Determine the (X, Y) coordinate at the center of the cell enclosing the given text.  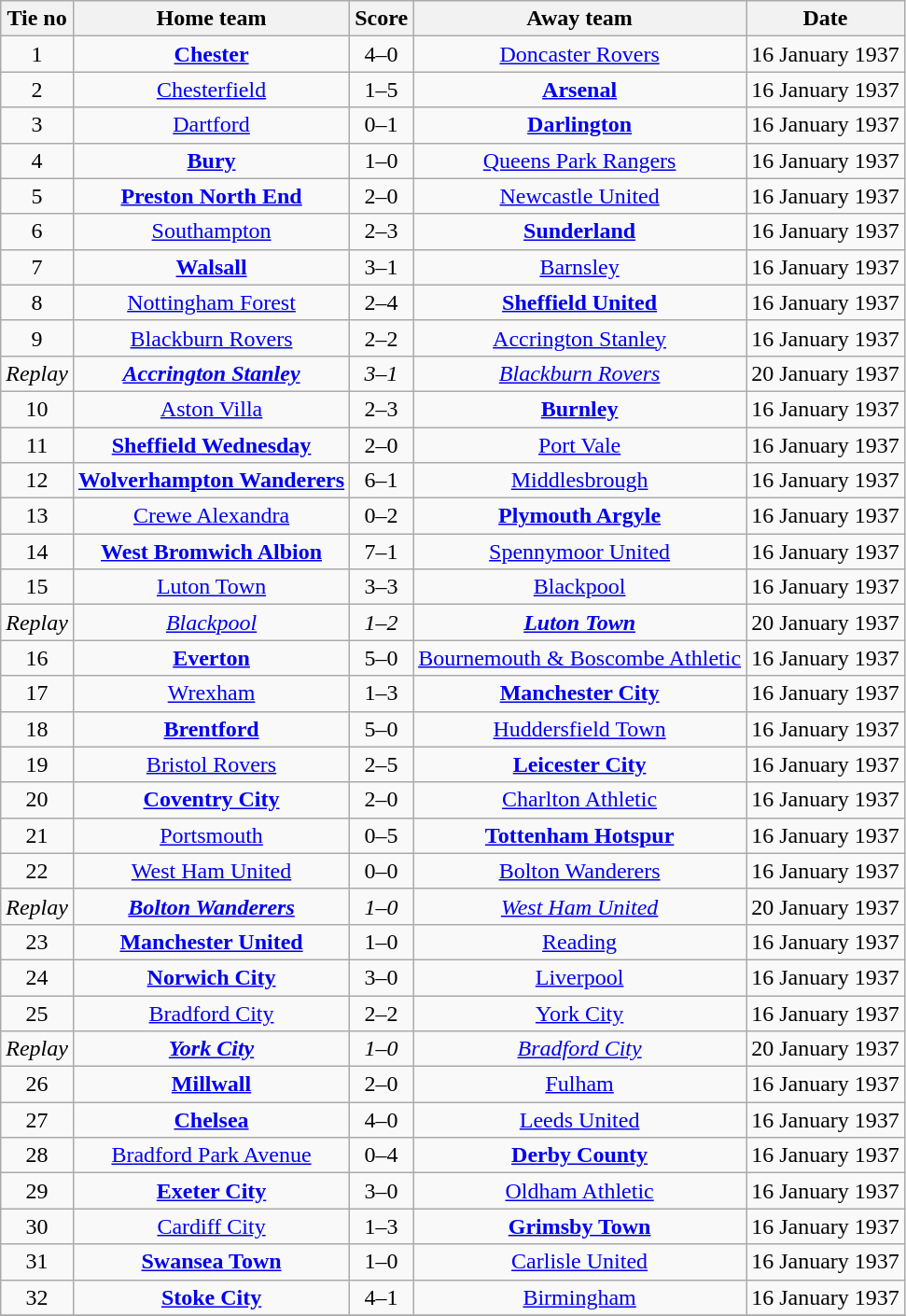
Liverpool (580, 977)
32 (37, 1297)
24 (37, 977)
Grimsby Town (580, 1226)
Burnley (580, 409)
Middlesbrough (580, 481)
11 (37, 445)
Chester (211, 54)
Bradford Park Avenue (211, 1155)
0–1 (382, 125)
Wolverhampton Wanderers (211, 481)
4 (37, 161)
Charlton Athletic (580, 800)
Sunderland (580, 231)
3–3 (382, 587)
Preston North End (211, 196)
Sheffield United (580, 302)
27 (37, 1120)
7–1 (382, 552)
Everton (211, 658)
Tottenham Hotspur (580, 835)
Brentford (211, 729)
Port Vale (580, 445)
4–1 (382, 1297)
3 (37, 125)
12 (37, 481)
5 (37, 196)
Barnsley (580, 267)
Swansea Town (211, 1262)
18 (37, 729)
16 (37, 658)
Millwall (211, 1085)
Manchester City (580, 693)
25 (37, 1013)
22 (37, 871)
26 (37, 1085)
Wrexham (211, 693)
Chesterfield (211, 90)
Walsall (211, 267)
Bristol Rovers (211, 764)
13 (37, 516)
Newcastle United (580, 196)
8 (37, 302)
1–2 (382, 623)
Doncaster Rovers (580, 54)
Crewe Alexandra (211, 516)
21 (37, 835)
Norwich City (211, 977)
15 (37, 587)
Chelsea (211, 1120)
Score (382, 19)
Plymouth Argyle (580, 516)
6–1 (382, 481)
Bournemouth & Boscombe Athletic (580, 658)
Arsenal (580, 90)
Carlisle United (580, 1262)
Coventry City (211, 800)
Portsmouth (211, 835)
0–5 (382, 835)
Away team (580, 19)
10 (37, 409)
17 (37, 693)
20 (37, 800)
Leicester City (580, 764)
Home team (211, 19)
Derby County (580, 1155)
19 (37, 764)
Bury (211, 161)
Darlington (580, 125)
Reading (580, 942)
Cardiff City (211, 1226)
7 (37, 267)
Leeds United (580, 1120)
31 (37, 1262)
Southampton (211, 231)
1 (37, 54)
Exeter City (211, 1191)
28 (37, 1155)
29 (37, 1191)
6 (37, 231)
23 (37, 942)
Dartford (211, 125)
14 (37, 552)
Queens Park Rangers (580, 161)
1–5 (382, 90)
Tie no (37, 19)
Nottingham Forest (211, 302)
Stoke City (211, 1297)
Sheffield Wednesday (211, 445)
Aston Villa (211, 409)
0–4 (382, 1155)
Date (826, 19)
Fulham (580, 1085)
9 (37, 338)
0–2 (382, 516)
2 (37, 90)
Oldham Athletic (580, 1191)
Spennymoor United (580, 552)
2–5 (382, 764)
West Bromwich Albion (211, 552)
0–0 (382, 871)
Birmingham (580, 1297)
Manchester United (211, 942)
30 (37, 1226)
Huddersfield Town (580, 729)
2–4 (382, 302)
